Detect which cell encompasses the target text, then output its (X, Y) center coordinate. 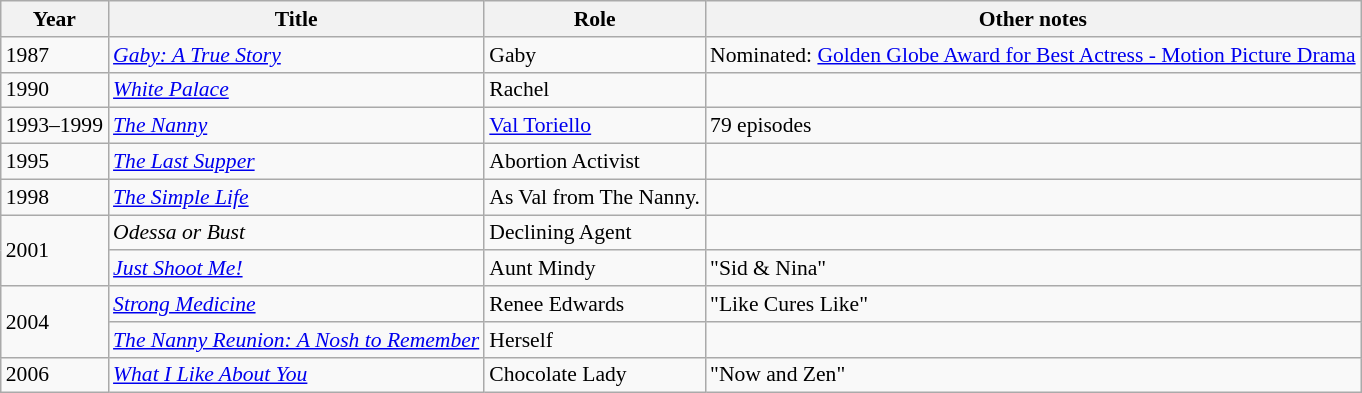
What I Like About You (296, 375)
2004 (54, 322)
1990 (54, 90)
Chocolate Lady (594, 375)
"Like Cures Like" (1033, 304)
As Val from The Nanny. (594, 197)
"Now and Zen" (1033, 375)
"Sid & Nina" (1033, 269)
Herself (594, 340)
1993–1999 (54, 126)
The Nanny (296, 126)
Abortion Activist (594, 162)
Title (296, 19)
Role (594, 19)
The Nanny Reunion: A Nosh to Remember (296, 340)
Gaby (594, 55)
Just Shoot Me! (296, 269)
Declining Agent (594, 233)
Renee Edwards (594, 304)
Strong Medicine (296, 304)
2006 (54, 375)
The Simple Life (296, 197)
The Last Supper (296, 162)
2001 (54, 250)
Gaby: A True Story (296, 55)
Val Toriello (594, 126)
Other notes (1033, 19)
White Palace (296, 90)
Year (54, 19)
1998 (54, 197)
1995 (54, 162)
1987 (54, 55)
Rachel (594, 90)
Odessa or Bust (296, 233)
79 episodes (1033, 126)
Aunt Mindy (594, 269)
Nominated: Golden Globe Award for Best Actress - Motion Picture Drama (1033, 55)
